Return the [x, y] coordinate for the center point of the cell that contains the specified text.  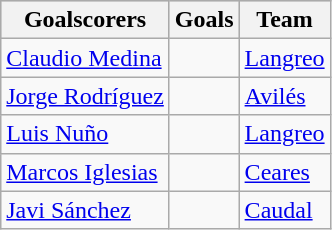
Marcos Iglesias [86, 172]
Goalscorers [86, 20]
Claudio Medina [86, 58]
Caudal [284, 210]
Goals [204, 20]
Team [284, 20]
Javi Sánchez [86, 210]
Jorge Rodríguez [86, 96]
Avilés [284, 96]
Ceares [284, 172]
Luis Nuño [86, 134]
